Return (x, y) of the center of cell containing provided text 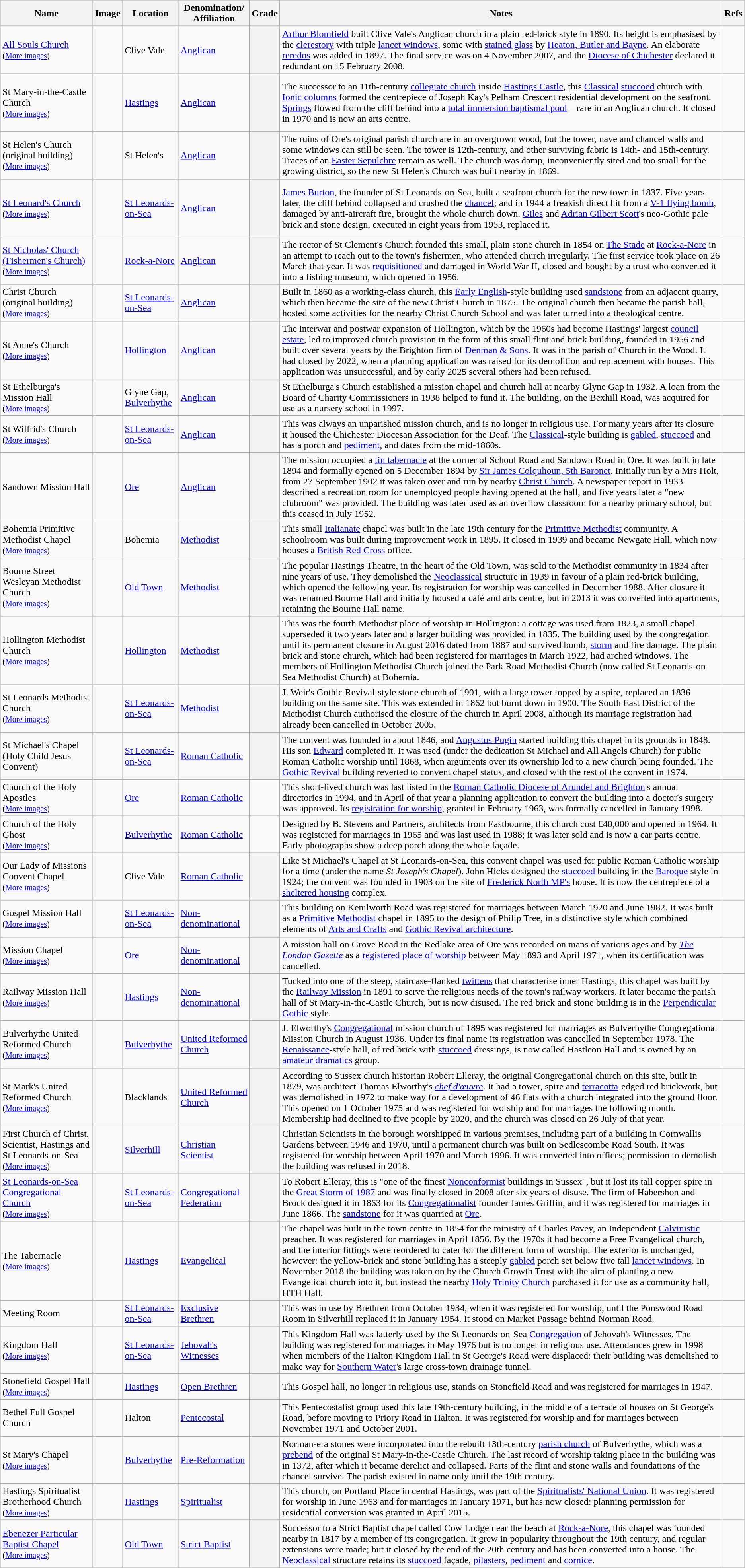
Grade (265, 14)
St Leonards Methodist Church(More images) (47, 709)
Ebenezer Particular Baptist Chapel(More images) (47, 1544)
Meeting Room (47, 1313)
Halton (150, 1418)
Spiritualist (214, 1502)
Church of the Holy Apostles(More images) (47, 798)
Refs (733, 14)
Hollington Methodist Church(More images) (47, 651)
Sandown Mission Hall (47, 487)
Hastings Spiritualist Brotherhood Church(More images) (47, 1502)
St Wilfrid's Church(More images) (47, 434)
Silverhill (150, 1150)
The Tabernacle(More images) (47, 1261)
Name (47, 14)
Open Brethren (214, 1387)
Kingdom Hall(More images) (47, 1350)
Christian Scientist (214, 1150)
Glyne Gap,Bulverhythe (150, 397)
Strict Baptist (214, 1544)
St Mark's United Reformed Church(More images) (47, 1097)
Gospel Mission Hall(More images) (47, 918)
First Church of Christ, Scientist, Hastings and St Leonards-on-Sea(More images) (47, 1150)
Bourne Street Wesleyan Methodist Church(More images) (47, 587)
Congregational Federation (214, 1197)
Blacklands (150, 1097)
Our Lady of Missions Convent Chapel(More images) (47, 877)
St Ethelburga's Mission Hall(More images) (47, 397)
Christ Church (original building)(More images) (47, 303)
Denomination/Affiliation (214, 14)
Bohemia Primitive Methodist Chapel(More images) (47, 539)
This Gospel hall, no longer in religious use, stands on Stonefield Road and was registered for marriages in 1947. (501, 1387)
St Anne's Church(More images) (47, 350)
Pentecostal (214, 1418)
Church of the Holy Ghost(More images) (47, 835)
St Mary-in-the-Castle Church(More images) (47, 103)
Pre-Reformation (214, 1460)
St Leonard's Church(More images) (47, 208)
All Souls Church(More images) (47, 50)
Bohemia (150, 539)
Evangelical (214, 1261)
Exclusive Brethren (214, 1313)
Jehovah's Witnesses (214, 1350)
St Helen's (150, 155)
St Michael's Chapel (Holy Child Jesus Convent) (47, 756)
Railway Mission Hall(More images) (47, 997)
Location (150, 14)
Rock-a-Nore (150, 261)
St Mary's Chapel(More images) (47, 1460)
Stonefield Gospel Hall(More images) (47, 1387)
Bulverhythe United Reformed Church(More images) (47, 1045)
Notes (501, 14)
St Helen's Church (original building)(More images) (47, 155)
St Nicholas' Church (Fishermen's Church)(More images) (47, 261)
St Leonards-on-Sea Congregational Church(More images) (47, 1197)
Bethel Full Gospel Church (47, 1418)
Mission Chapel(More images) (47, 955)
Image (107, 14)
